Extract the (X, Y) coordinate from the center of the cell holding the provided text.  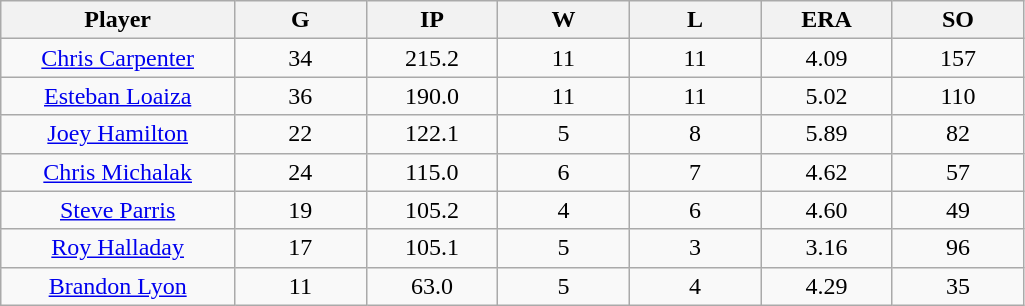
4.09 (827, 58)
W (564, 20)
4.29 (827, 286)
SO (958, 20)
17 (301, 248)
34 (301, 58)
3.16 (827, 248)
105.2 (432, 210)
G (301, 20)
L (695, 20)
105.1 (432, 248)
190.0 (432, 96)
122.1 (432, 134)
110 (958, 96)
24 (301, 172)
Player (118, 20)
5.02 (827, 96)
ERA (827, 20)
3 (695, 248)
Esteban Loaiza (118, 96)
115.0 (432, 172)
49 (958, 210)
157 (958, 58)
Roy Halladay (118, 248)
Joey Hamilton (118, 134)
36 (301, 96)
Chris Carpenter (118, 58)
215.2 (432, 58)
63.0 (432, 286)
7 (695, 172)
IP (432, 20)
Steve Parris (118, 210)
35 (958, 286)
5.89 (827, 134)
82 (958, 134)
Brandon Lyon (118, 286)
96 (958, 248)
57 (958, 172)
4.60 (827, 210)
22 (301, 134)
4.62 (827, 172)
8 (695, 134)
19 (301, 210)
Chris Michalak (118, 172)
